Locate the cell with the specified text and output its [X, Y] center coordinate. 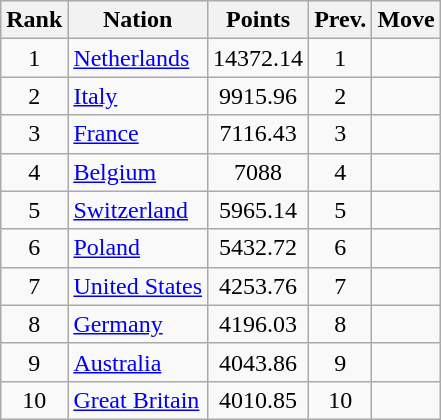
Switzerland [138, 210]
Poland [138, 248]
Nation [138, 20]
9915.96 [258, 96]
4043.86 [258, 362]
Australia [138, 362]
Italy [138, 96]
Points [258, 20]
Germany [138, 324]
5432.72 [258, 248]
Great Britain [138, 400]
Rank [34, 20]
Prev. [340, 20]
Belgium [138, 172]
7116.43 [258, 134]
7088 [258, 172]
4196.03 [258, 324]
Move [406, 20]
4010.85 [258, 400]
Netherlands [138, 58]
United States [138, 286]
5965.14 [258, 210]
4253.76 [258, 286]
14372.14 [258, 58]
France [138, 134]
